Output the (x, y) coordinate of the center of the cell containing the given text.  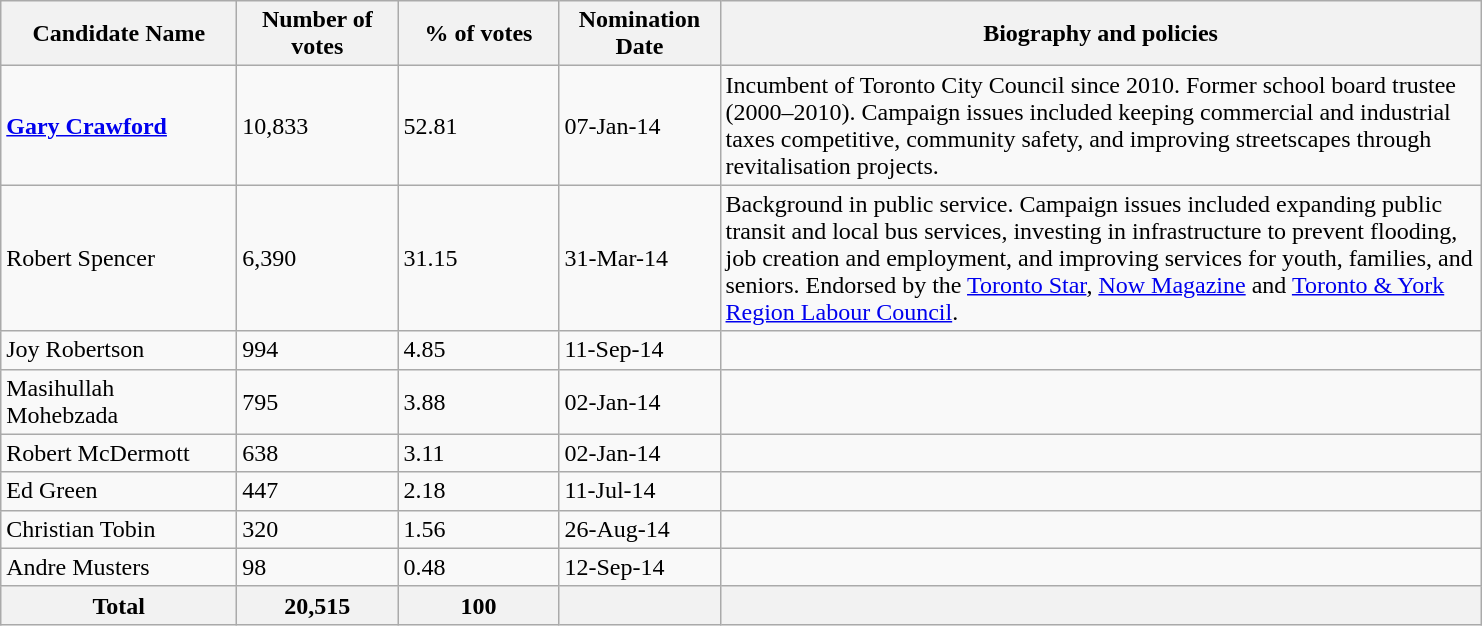
31-Mar-14 (640, 258)
52.81 (478, 126)
2.18 (478, 491)
638 (318, 453)
Nomination Date (640, 34)
12-Sep-14 (640, 567)
320 (318, 529)
4.85 (478, 350)
3.88 (478, 402)
Robert Spencer (119, 258)
795 (318, 402)
31.15 (478, 258)
Biography and policies (1100, 34)
10,833 (318, 126)
Robert McDermott (119, 453)
% of votes (478, 34)
447 (318, 491)
Joy Robertson (119, 350)
07-Jan-14 (640, 126)
11-Sep-14 (640, 350)
0.48 (478, 567)
100 (478, 605)
1.56 (478, 529)
Andre Musters (119, 567)
6,390 (318, 258)
Total (119, 605)
3.11 (478, 453)
Candidate Name (119, 34)
26-Aug-14 (640, 529)
Christian Tobin (119, 529)
Gary Crawford (119, 126)
Ed Green (119, 491)
Number of votes (318, 34)
994 (318, 350)
20,515 (318, 605)
Masihullah Mohebzada (119, 402)
98 (318, 567)
11-Jul-14 (640, 491)
